Capture the cell that displays the provided text and extract its [x, y] central coordinate. 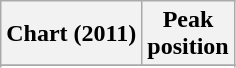
Peakposition [188, 34]
Chart (2011) [72, 34]
